From the cell containing the given text, extract its center point as [x, y] coordinate. 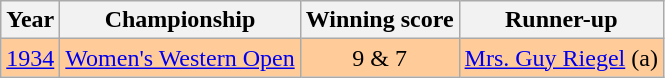
Mrs. Guy Riegel (a) [561, 58]
Championship [180, 20]
9 & 7 [380, 58]
Women's Western Open [180, 58]
Winning score [380, 20]
Runner-up [561, 20]
Year [30, 20]
1934 [30, 58]
